Pinpoint the cell where the given text exists, returning its [x, y] midpoint coordinate. 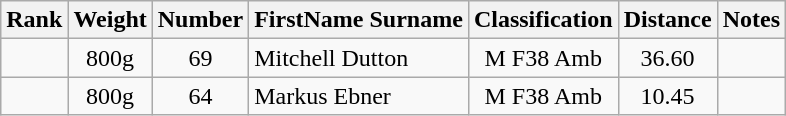
36.60 [668, 58]
Distance [668, 20]
Number [200, 20]
Notes [751, 20]
Weight [110, 20]
FirstName Surname [359, 20]
Markus Ebner [359, 96]
Classification [543, 20]
Mitchell Dutton [359, 58]
10.45 [668, 96]
69 [200, 58]
64 [200, 96]
Rank [34, 20]
